Detect which cell encompasses the target text, then output its [x, y] center coordinate. 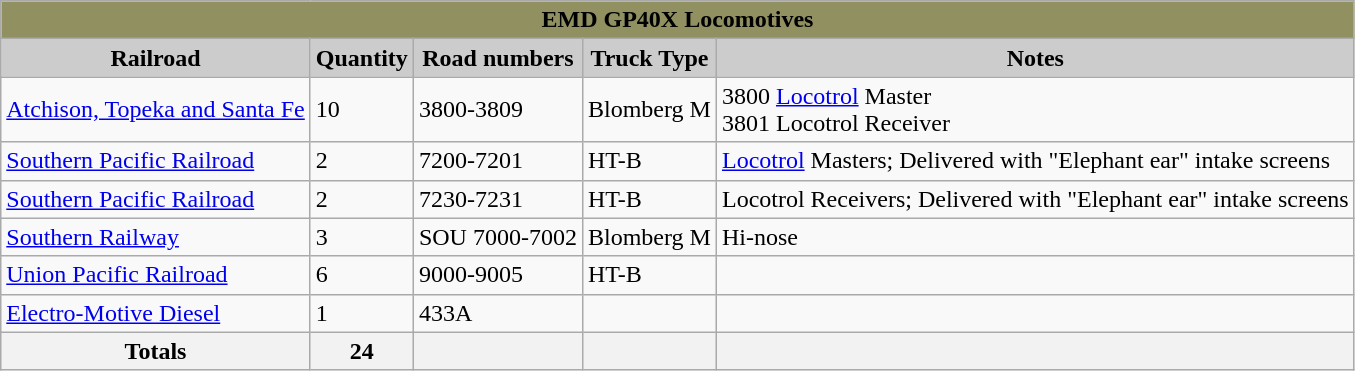
Locotrol Receivers; Delivered with "Elephant ear" intake screens [1035, 199]
433A [498, 313]
10 [362, 110]
3 [362, 237]
9000-9005 [498, 275]
6 [362, 275]
7200-7201 [498, 161]
Railroad [156, 58]
Totals [156, 351]
7230-7231 [498, 199]
24 [362, 351]
Locotrol Masters; Delivered with "Elephant ear" intake screens [1035, 161]
Truck Type [649, 58]
Southern Railway [156, 237]
Union Pacific Railroad [156, 275]
Electro-Motive Diesel [156, 313]
1 [362, 313]
Atchison, Topeka and Santa Fe [156, 110]
EMD GP40X Locomotives [678, 20]
SOU 7000-7002 [498, 237]
3800 Locotrol Master3801 Locotrol Receiver [1035, 110]
Notes [1035, 58]
Road numbers [498, 58]
Quantity [362, 58]
3800-3809 [498, 110]
Hi-nose [1035, 237]
